Determine the [X, Y] coordinate at the center of the cell enclosing the given text.  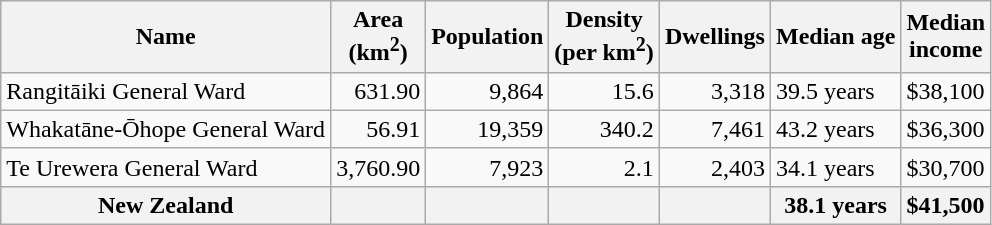
Density(per km2) [604, 37]
7,923 [488, 167]
$41,500 [946, 205]
3,760.90 [378, 167]
$36,300 [946, 129]
New Zealand [166, 205]
Whakatāne-Ōhope General Ward [166, 129]
19,359 [488, 129]
Medianincome [946, 37]
$30,700 [946, 167]
Median age [835, 37]
Area(km2) [378, 37]
Name [166, 37]
$38,100 [946, 91]
9,864 [488, 91]
340.2 [604, 129]
3,318 [714, 91]
Rangitāiki General Ward [166, 91]
Te Urewera General Ward [166, 167]
15.6 [604, 91]
Population [488, 37]
34.1 years [835, 167]
7,461 [714, 129]
39.5 years [835, 91]
2,403 [714, 167]
2.1 [604, 167]
Dwellings [714, 37]
631.90 [378, 91]
38.1 years [835, 205]
56.91 [378, 129]
43.2 years [835, 129]
